Determine the (x, y) coordinate at the center of the cell enclosing the given text.  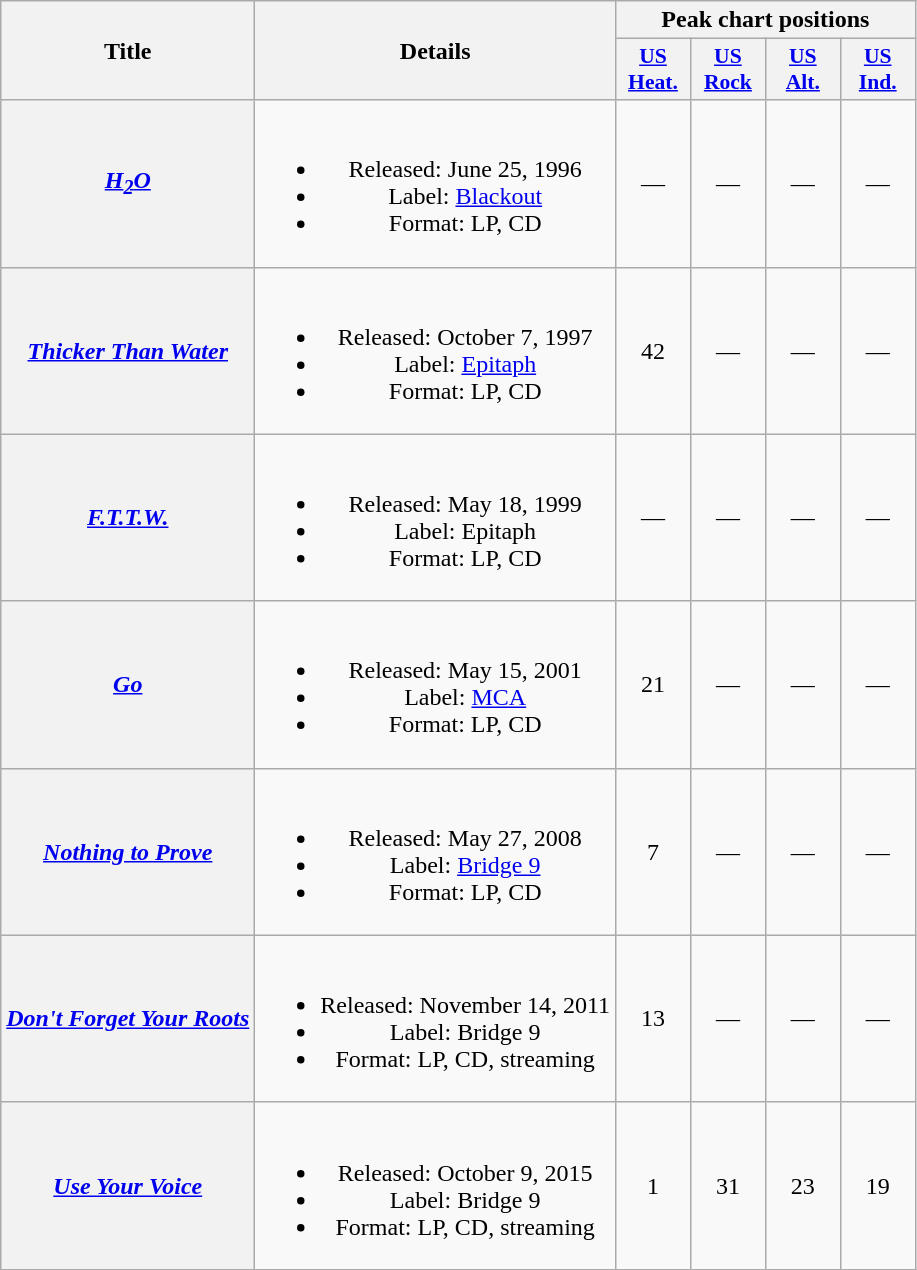
USInd. (878, 70)
USRock (728, 70)
Details (436, 50)
Nothing to Prove (128, 852)
19 (878, 1186)
Released: November 14, 2011Label: Bridge 9Format: LP, CD, streaming (436, 1018)
Released: October 9, 2015Label: Bridge 9Format: LP, CD, streaming (436, 1186)
Thicker Than Water (128, 350)
Peak chart positions (766, 20)
H2O (128, 184)
Released: May 18, 1999Label: EpitaphFormat: LP, CD (436, 518)
Go (128, 684)
Use Your Voice (128, 1186)
Released: May 27, 2008Label: Bridge 9Format: LP, CD (436, 852)
31 (728, 1186)
Released: May 15, 2001Label: MCAFormat: LP, CD (436, 684)
Don't Forget Your Roots (128, 1018)
Released: October 7, 1997Label: EpitaphFormat: LP, CD (436, 350)
F.T.T.W. (128, 518)
1 (654, 1186)
42 (654, 350)
USAlt. (802, 70)
7 (654, 852)
23 (802, 1186)
Released: June 25, 1996Label: BlackoutFormat: LP, CD (436, 184)
Title (128, 50)
13 (654, 1018)
USHeat. (654, 70)
21 (654, 684)
